Output the (x, y) coordinate of the center of the cell containing the given text.  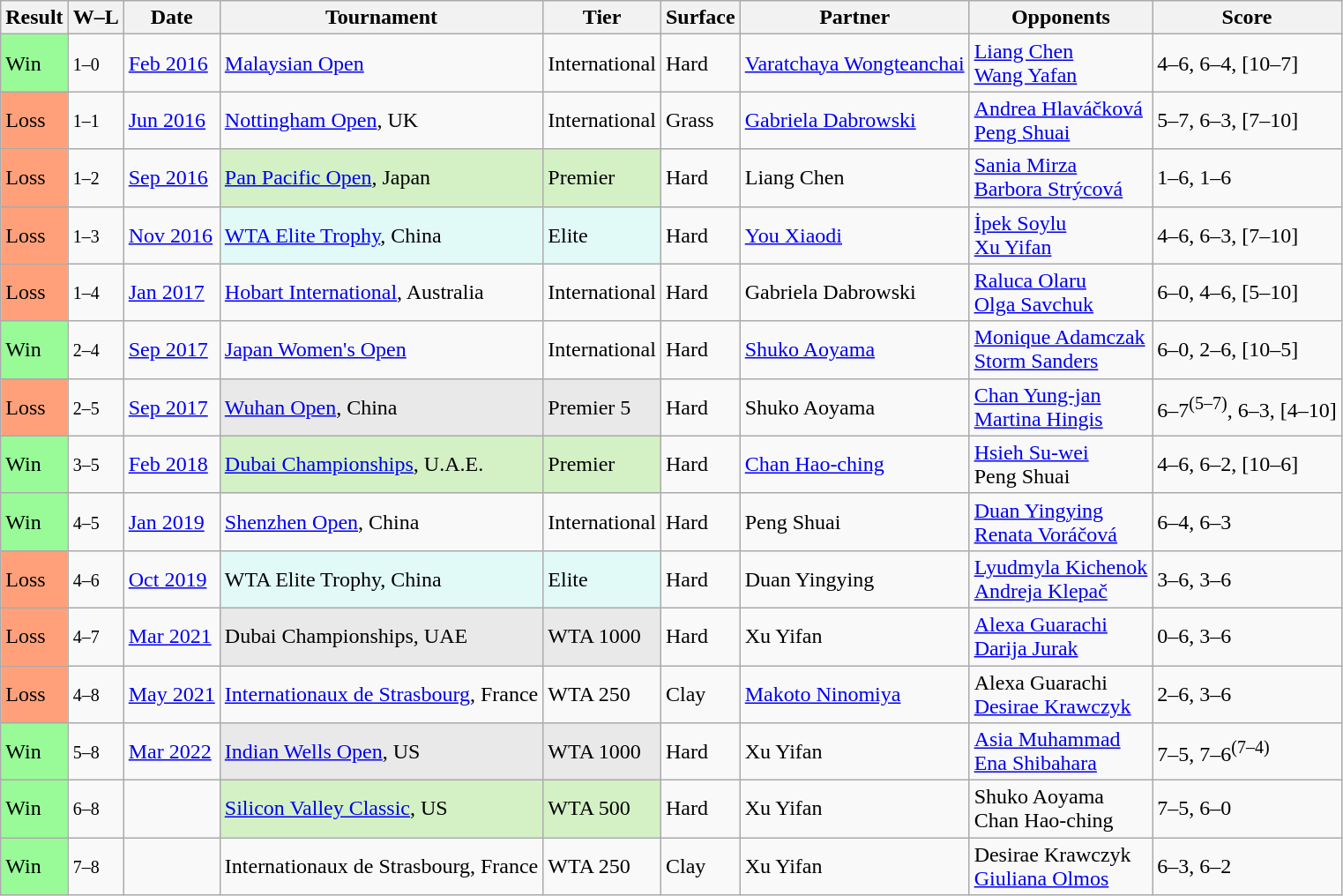
Partner (854, 18)
4–8 (95, 693)
Date (171, 18)
3–5 (95, 464)
Malaysian Open (381, 63)
4–7 (95, 637)
7–8 (95, 866)
Desirae Krawczyk Giuliana Olmos (1061, 866)
Feb 2018 (171, 464)
5–7, 6–3, [7–10] (1247, 120)
Indian Wells Open, US (381, 751)
3–6, 3–6 (1247, 579)
Jan 2019 (171, 522)
Oct 2019 (171, 579)
Mar 2022 (171, 751)
Dubai Championships, U.A.E. (381, 464)
Chan Yung-jan Martina Hingis (1061, 407)
Shenzhen Open, China (381, 522)
0–6, 3–6 (1247, 637)
WTA 500 (602, 810)
Nov 2016 (171, 235)
W–L (95, 18)
Varatchaya Wongteanchai (854, 63)
6–0, 4–6, [5–10] (1247, 293)
6–7(5–7), 6–3, [4–10] (1247, 407)
5–8 (95, 751)
Andrea Hlaváčková Peng Shuai (1061, 120)
İpek Soylu Xu Yifan (1061, 235)
1–3 (95, 235)
Mar 2021 (171, 637)
Liang Chen (854, 178)
Alexa Guarachi Desirae Krawczyk (1061, 693)
Sania Mirza Barbora Strýcová (1061, 178)
Makoto Ninomiya (854, 693)
Sep 2016 (171, 178)
4–6, 6–4, [10–7] (1247, 63)
7–5, 7–6(7–4) (1247, 751)
You Xiaodi (854, 235)
2–5 (95, 407)
Jun 2016 (171, 120)
Liang Chen Wang Yafan (1061, 63)
Jan 2017 (171, 293)
Tournament (381, 18)
6–3, 6–2 (1247, 866)
Asia Muhammad Ena Shibahara (1061, 751)
1–0 (95, 63)
Hsieh Su-wei Peng Shuai (1061, 464)
2–6, 3–6 (1247, 693)
Tier (602, 18)
4–6, 6–3, [7–10] (1247, 235)
1–6, 1–6 (1247, 178)
Opponents (1061, 18)
6–4, 6–3 (1247, 522)
Grass (700, 120)
Premier 5 (602, 407)
Wuhan Open, China (381, 407)
Silicon Valley Classic, US (381, 810)
Feb 2016 (171, 63)
Japan Women's Open (381, 349)
1–4 (95, 293)
7–5, 6–0 (1247, 810)
6–8 (95, 810)
Nottingham Open, UK (381, 120)
Pan Pacific Open, Japan (381, 178)
Dubai Championships, UAE (381, 637)
4–6 (95, 579)
Chan Hao-ching (854, 464)
Duan Yingying Renata Voráčová (1061, 522)
4–6, 6–2, [10–6] (1247, 464)
Surface (700, 18)
1–2 (95, 178)
Result (34, 18)
Raluca Olaru Olga Savchuk (1061, 293)
Peng Shuai (854, 522)
6–0, 2–6, [10–5] (1247, 349)
Shuko Aoyama Chan Hao-ching (1061, 810)
Monique Adamczak Storm Sanders (1061, 349)
4–5 (95, 522)
1–1 (95, 120)
Lyudmyla Kichenok Andreja Klepač (1061, 579)
Score (1247, 18)
May 2021 (171, 693)
Hobart International, Australia (381, 293)
2–4 (95, 349)
Duan Yingying (854, 579)
Alexa Guarachi Darija Jurak (1061, 637)
